Scan for the cell matching the given text and deliver its [x, y] coordinate at center. 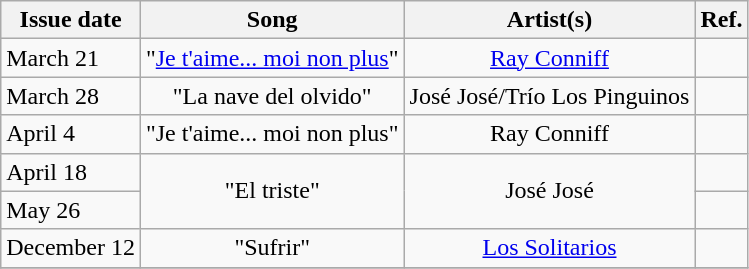
Artist(s) [550, 20]
Ref. [722, 20]
March 21 [71, 58]
"El triste" [272, 191]
April 4 [71, 134]
"La nave del olvido" [272, 96]
May 26 [71, 210]
José José/Trío Los Pinguinos [550, 96]
April 18 [71, 172]
José José [550, 191]
Los Solitarios [550, 248]
December 12 [71, 248]
March 28 [71, 96]
"Sufrir" [272, 248]
Issue date [71, 20]
Song [272, 20]
